Scan for the cell matching the given text and deliver its (X, Y) coordinate at center. 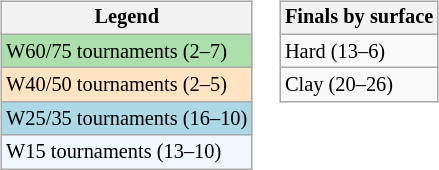
W60/75 tournaments (2–7) (126, 51)
Hard (13–6) (359, 51)
Legend (126, 18)
Finals by surface (359, 18)
W40/50 tournaments (2–5) (126, 85)
W25/35 tournaments (16–10) (126, 119)
Clay (20–26) (359, 85)
W15 tournaments (13–10) (126, 152)
